Locate the cell with the specified text and output its (X, Y) center coordinate. 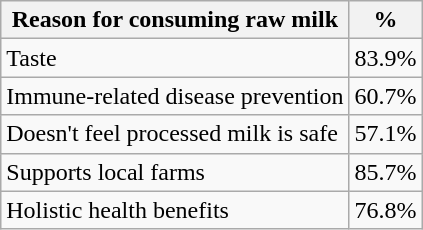
Supports local farms (175, 172)
83.9% (386, 58)
Holistic health benefits (175, 210)
76.8% (386, 210)
Doesn't feel processed milk is safe (175, 134)
Immune-related disease prevention (175, 96)
% (386, 20)
Taste (175, 58)
85.7% (386, 172)
Reason for consuming raw milk (175, 20)
60.7% (386, 96)
57.1% (386, 134)
